Identify which cell holds the provided text, then report its (x, y) central coordinate. 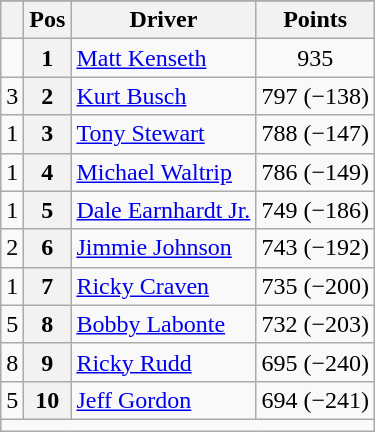
735 (−200) (316, 286)
Ricky Craven (164, 286)
Bobby Labonte (164, 324)
935 (316, 58)
749 (−186) (316, 210)
9 (48, 362)
Driver (164, 20)
7 (48, 286)
Matt Kenseth (164, 58)
Jimmie Johnson (164, 248)
Ricky Rudd (164, 362)
Michael Waltrip (164, 172)
Dale Earnhardt Jr. (164, 210)
4 (48, 172)
10 (48, 400)
695 (−240) (316, 362)
Jeff Gordon (164, 400)
694 (−241) (316, 400)
732 (−203) (316, 324)
Points (316, 20)
788 (−147) (316, 134)
797 (−138) (316, 96)
786 (−149) (316, 172)
Pos (48, 20)
Kurt Busch (164, 96)
743 (−192) (316, 248)
6 (48, 248)
Tony Stewart (164, 134)
